For the text-containing cell, return its midpoint in [X, Y] coordinate format. 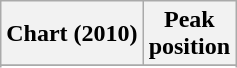
Chart (2010) [72, 34]
Peakposition [189, 34]
